Return (X, Y) of the center of cell containing provided text 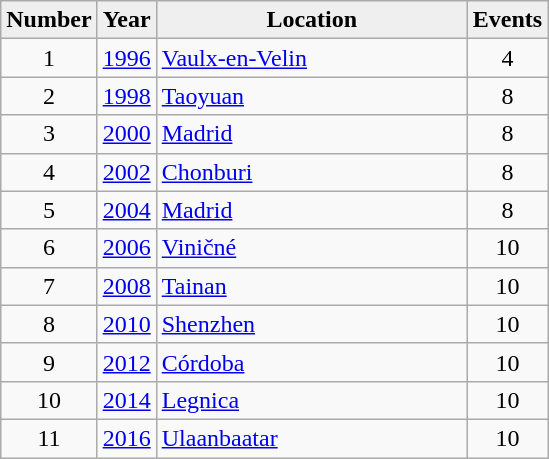
5 (49, 210)
2008 (126, 286)
Events (507, 20)
2000 (126, 134)
Viničné (312, 248)
2006 (126, 248)
2012 (126, 362)
3 (49, 134)
Chonburi (312, 172)
Legnica (312, 400)
Vaulx-en-Velin (312, 58)
Córdoba (312, 362)
2002 (126, 172)
Year (126, 20)
2014 (126, 400)
7 (49, 286)
6 (49, 248)
Taoyuan (312, 96)
2010 (126, 324)
Number (49, 20)
11 (49, 438)
1996 (126, 58)
Shenzhen (312, 324)
2016 (126, 438)
1 (49, 58)
1998 (126, 96)
Ulaanbaatar (312, 438)
Location (312, 20)
9 (49, 362)
2004 (126, 210)
2 (49, 96)
Tainan (312, 286)
